Pinpoint the cell where the given text exists, returning its (x, y) midpoint coordinate. 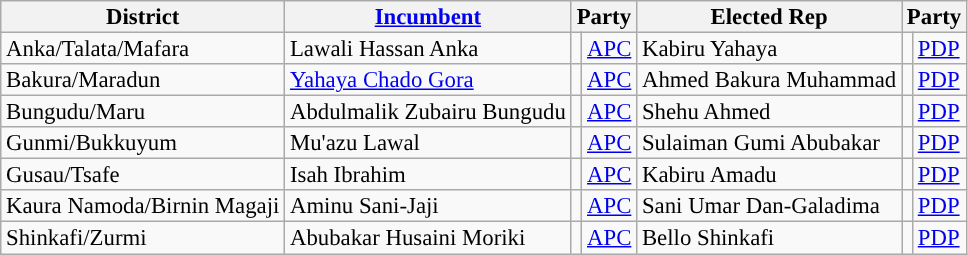
Sulaiman Gumi Abubakar (770, 143)
Aminu Sani-Jaji (428, 206)
Ahmed Bakura Muhammad (770, 80)
Yahaya Chado Gora (428, 80)
Mu'azu Lawal (428, 143)
Isah Ibrahim (428, 175)
Elected Rep (770, 17)
Sani Umar Dan-Galadima (770, 206)
Bungudu/Maru (143, 112)
Gusau/Tsafe (143, 175)
Anka/Talata/Mafara (143, 49)
Shinkafi/Zurmi (143, 238)
Gunmi/Bukkuyum (143, 143)
Incumbent (428, 17)
Kabiru Amadu (770, 175)
Abubakar Husaini Moriki (428, 238)
Shehu Ahmed (770, 112)
Lawali Hassan Anka (428, 49)
Kabiru Yahaya (770, 49)
Kaura Namoda/Birnin Magaji (143, 206)
Bello Shinkafi (770, 238)
Bakura/Maradun (143, 80)
District (143, 17)
Abdulmalik Zubairu Bungudu (428, 112)
